Provide the (X, Y) coordinate of the cell's center where the given text is located.  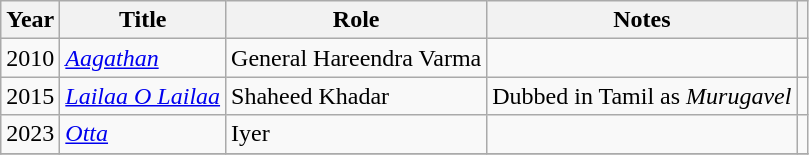
Title (143, 20)
Shaheed Khadar (356, 96)
Dubbed in Tamil as Murugavel (642, 96)
Notes (642, 20)
Lailaa O Lailaa (143, 96)
Otta (143, 134)
2010 (30, 58)
Iyer (356, 134)
General Hareendra Varma (356, 58)
Year (30, 20)
2023 (30, 134)
Role (356, 20)
Aagathan (143, 58)
2015 (30, 96)
